Extract the [X, Y] coordinate from the center of the cell holding the provided text.  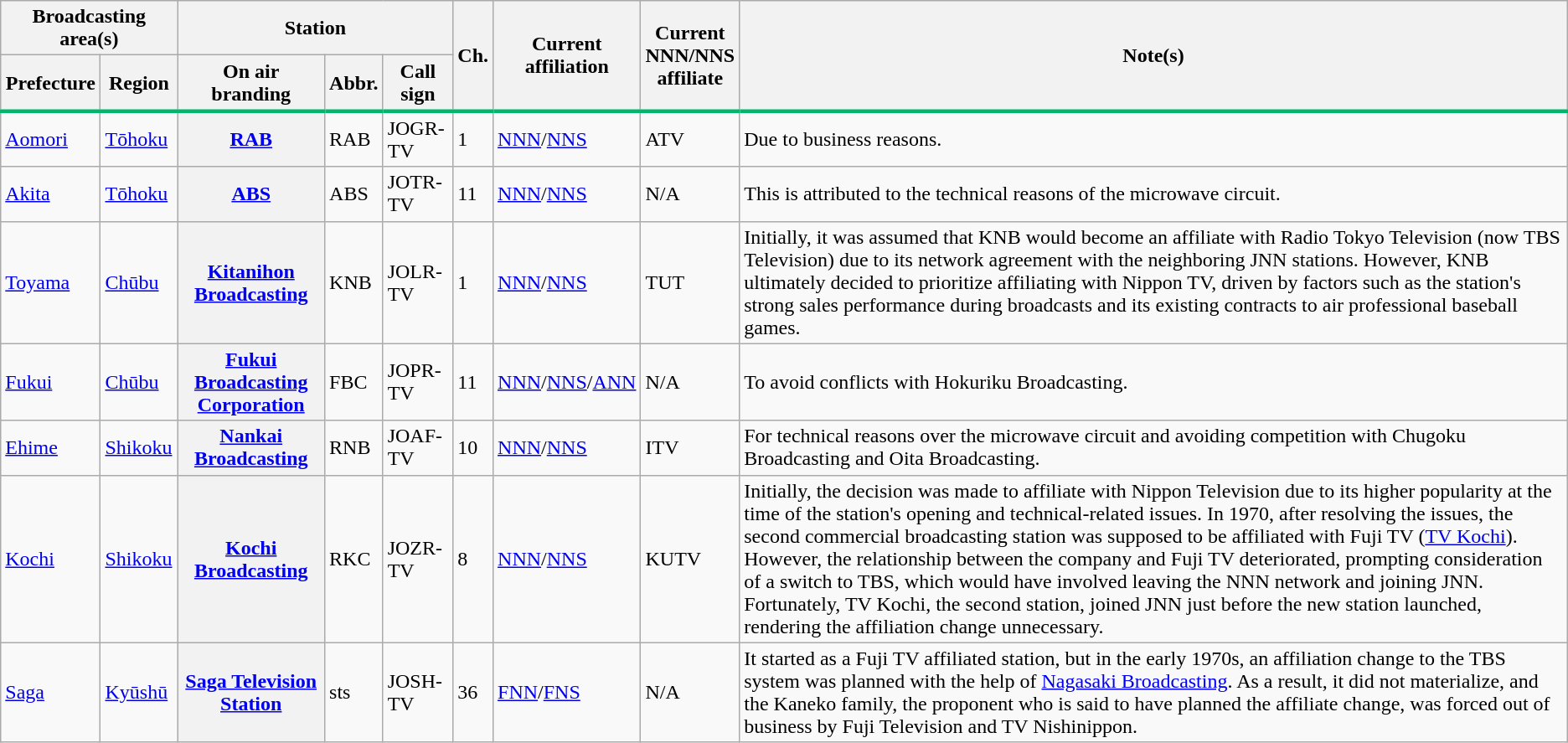
Kochi [50, 559]
To avoid conflicts with Hokuriku Broadcasting. [1154, 382]
KUTV [690, 559]
RNB [354, 447]
NNN/NNS/ANN [567, 382]
Prefecture [50, 84]
JOPR-TV [418, 382]
Fukui [50, 382]
Note(s) [1154, 56]
Toyama [50, 282]
For technical reasons over the microwave circuit and avoiding competition with Chugoku Broadcasting and Oita Broadcasting. [1154, 447]
Kochi Broadcasting [251, 559]
Ch. [473, 56]
Abbr. [354, 84]
sts [354, 692]
Aomori [50, 139]
This is attributed to the technical reasons of the microwave circuit. [1154, 194]
Kyūshū [139, 692]
Ehime [50, 447]
10 [473, 447]
Nankai Broadcasting [251, 447]
Call sign [418, 84]
JOSH-TV [418, 692]
FNN/FNS [567, 692]
JOZR-TV [418, 559]
TUT [690, 282]
RKC [354, 559]
Broadcasting area(s) [89, 28]
36 [473, 692]
ATV [690, 139]
ITV [690, 447]
JOTR-TV [418, 194]
Kitanihon Broadcasting [251, 282]
JOLR-TV [418, 282]
FBC [354, 382]
Saga [50, 692]
JOAF-TV [418, 447]
On air branding [251, 84]
Station [315, 28]
Region [139, 84]
KNB [354, 282]
JOGR-TV [418, 139]
Due to business reasons. [1154, 139]
Fukui Broadcasting Corporation [251, 382]
8 [473, 559]
CurrentNNN/NNSaffiliate [690, 56]
Akita [50, 194]
Currentaffiliation [567, 56]
Saga Television Station [251, 692]
